Search for the cell housing the specified text and yield its (X, Y) center coordinate. 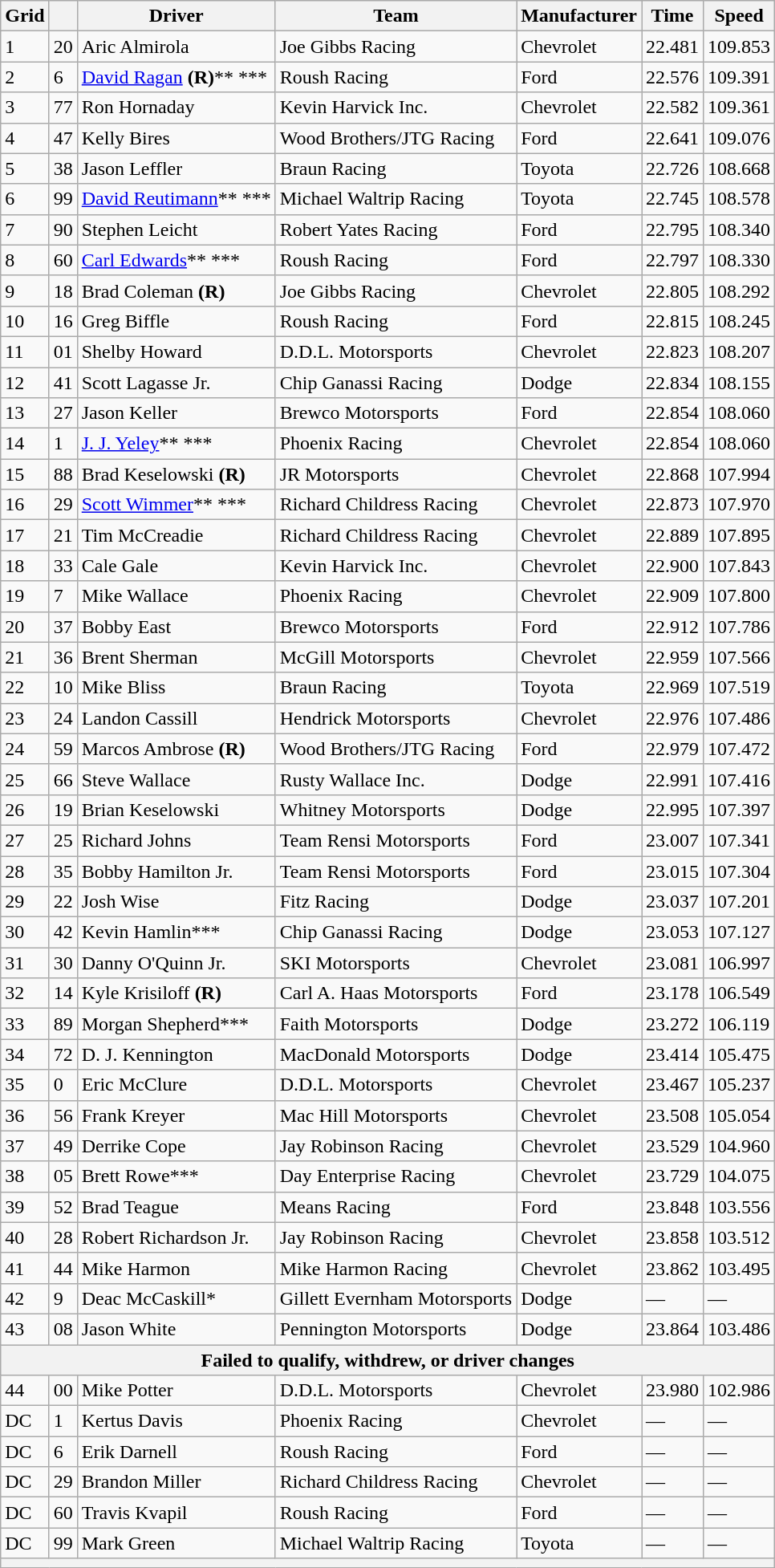
22.976 (672, 718)
Hendrick Motorsports (396, 718)
39 (25, 1207)
Ron Hornaday (177, 108)
Eric McClure (177, 1085)
22.797 (672, 260)
108.330 (740, 260)
Travis Kvapil (177, 1513)
22.582 (672, 108)
22.745 (672, 199)
56 (63, 1115)
Brian Keselowski (177, 810)
89 (63, 1024)
Brent Sherman (177, 657)
Brad Coleman (R) (177, 290)
22.795 (672, 230)
107.970 (740, 505)
103.512 (740, 1237)
23.414 (672, 1054)
Day Enterprise Racing (396, 1176)
Robert Richardson Jr. (177, 1237)
Jason Keller (177, 413)
Robert Yates Racing (396, 230)
D. J. Kennington (177, 1054)
109.076 (740, 138)
23.037 (672, 902)
Erik Darnell (177, 1452)
Kelly Bires (177, 138)
107.786 (740, 627)
109.391 (740, 77)
Danny O'Quinn Jr. (177, 963)
22.823 (672, 351)
Failed to qualify, withdrew, or driver changes (388, 1360)
22.834 (672, 383)
23.053 (672, 932)
23 (25, 718)
22.979 (672, 749)
43 (25, 1329)
22.868 (672, 474)
4 (25, 138)
107.397 (740, 810)
22.641 (672, 138)
Bobby East (177, 627)
22.900 (672, 566)
Shelby Howard (177, 351)
Manufacturer (579, 16)
17 (25, 535)
105.054 (740, 1115)
22.805 (672, 290)
Marcos Ambrose (R) (177, 749)
David Reutimann** *** (177, 199)
22.815 (672, 321)
107.843 (740, 566)
Richard Johns (177, 840)
JR Motorsports (396, 474)
106.549 (740, 993)
Brad Teague (177, 1207)
108.292 (740, 290)
J. J. Yeley** *** (177, 444)
Time (672, 16)
Deac McCaskill* (177, 1298)
00 (63, 1391)
23.081 (672, 963)
22.995 (672, 810)
34 (25, 1054)
Means Racing (396, 1207)
77 (63, 108)
23.529 (672, 1146)
107.472 (740, 749)
12 (25, 383)
Mark Green (177, 1543)
106.119 (740, 1024)
107.304 (740, 871)
103.486 (740, 1329)
23.858 (672, 1237)
40 (25, 1237)
22.912 (672, 627)
Jason White (177, 1329)
107.566 (740, 657)
22.726 (672, 169)
Morgan Shepherd*** (177, 1024)
107.895 (740, 535)
Scott Lagasse Jr. (177, 383)
108.155 (740, 383)
23.864 (672, 1329)
Rusty Wallace Inc. (396, 779)
Grid (25, 16)
107.519 (740, 688)
Kyle Krisiloff (R) (177, 993)
105.237 (740, 1085)
Steve Wallace (177, 779)
Derrike Cope (177, 1146)
108.207 (740, 351)
23.272 (672, 1024)
23.980 (672, 1391)
Josh Wise (177, 902)
Mike Harmon (177, 1268)
Brad Keselowski (R) (177, 474)
23.015 (672, 871)
109.853 (740, 47)
3 (25, 108)
22.889 (672, 535)
104.960 (740, 1146)
107.486 (740, 718)
59 (63, 749)
Gillett Evernham Motorsports (396, 1298)
22.909 (672, 596)
72 (63, 1054)
Pennington Motorsports (396, 1329)
106.997 (740, 963)
22.959 (672, 657)
5 (25, 169)
01 (63, 351)
22.991 (672, 779)
Bobby Hamilton Jr. (177, 871)
23.467 (672, 1085)
Carl A. Haas Motorsports (396, 993)
52 (63, 1207)
2 (25, 77)
109.361 (740, 108)
13 (25, 413)
Landon Cassill (177, 718)
107.994 (740, 474)
107.800 (740, 596)
88 (63, 474)
107.341 (740, 840)
Stephen Leicht (177, 230)
31 (25, 963)
Driver (177, 16)
Faith Motorsports (396, 1024)
103.495 (740, 1268)
23.508 (672, 1115)
49 (63, 1146)
23.862 (672, 1268)
Speed (740, 16)
103.556 (740, 1207)
Mike Harmon Racing (396, 1268)
Frank Kreyer (177, 1115)
32 (25, 993)
Cale Gale (177, 566)
104.075 (740, 1176)
107.127 (740, 932)
22.969 (672, 688)
22.481 (672, 47)
23.729 (672, 1176)
23.178 (672, 993)
MacDonald Motorsports (396, 1054)
66 (63, 779)
Mike Wallace (177, 596)
108.668 (740, 169)
90 (63, 230)
15 (25, 474)
Fitz Racing (396, 902)
105.475 (740, 1054)
Brandon Miller (177, 1482)
108.578 (740, 199)
107.416 (740, 779)
23.848 (672, 1207)
Team (396, 16)
Mac Hill Motorsports (396, 1115)
22.576 (672, 77)
8 (25, 260)
Scott Wimmer** *** (177, 505)
11 (25, 351)
Mike Bliss (177, 688)
Kertus Davis (177, 1421)
Mike Potter (177, 1391)
Whitney Motorsports (396, 810)
Aric Almirola (177, 47)
108.245 (740, 321)
SKI Motorsports (396, 963)
05 (63, 1176)
David Ragan (R)** *** (177, 77)
0 (63, 1085)
Kevin Hamlin*** (177, 932)
47 (63, 138)
Carl Edwards** *** (177, 260)
22.873 (672, 505)
Jason Leffler (177, 169)
23.007 (672, 840)
107.201 (740, 902)
08 (63, 1329)
McGill Motorsports (396, 657)
102.986 (740, 1391)
108.340 (740, 230)
Tim McCreadie (177, 535)
26 (25, 810)
Greg Biffle (177, 321)
Brett Rowe*** (177, 1176)
